Locate the cell with the specified text and output its [x, y] center coordinate. 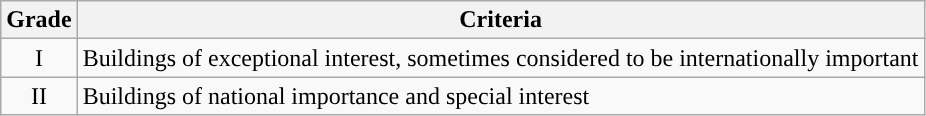
Buildings of exceptional interest, sometimes considered to be internationally important [500, 58]
I [39, 58]
Criteria [500, 20]
Grade [39, 20]
II [39, 96]
Buildings of national importance and special interest [500, 96]
